Search for the cell housing the specified text and yield its [X, Y] center coordinate. 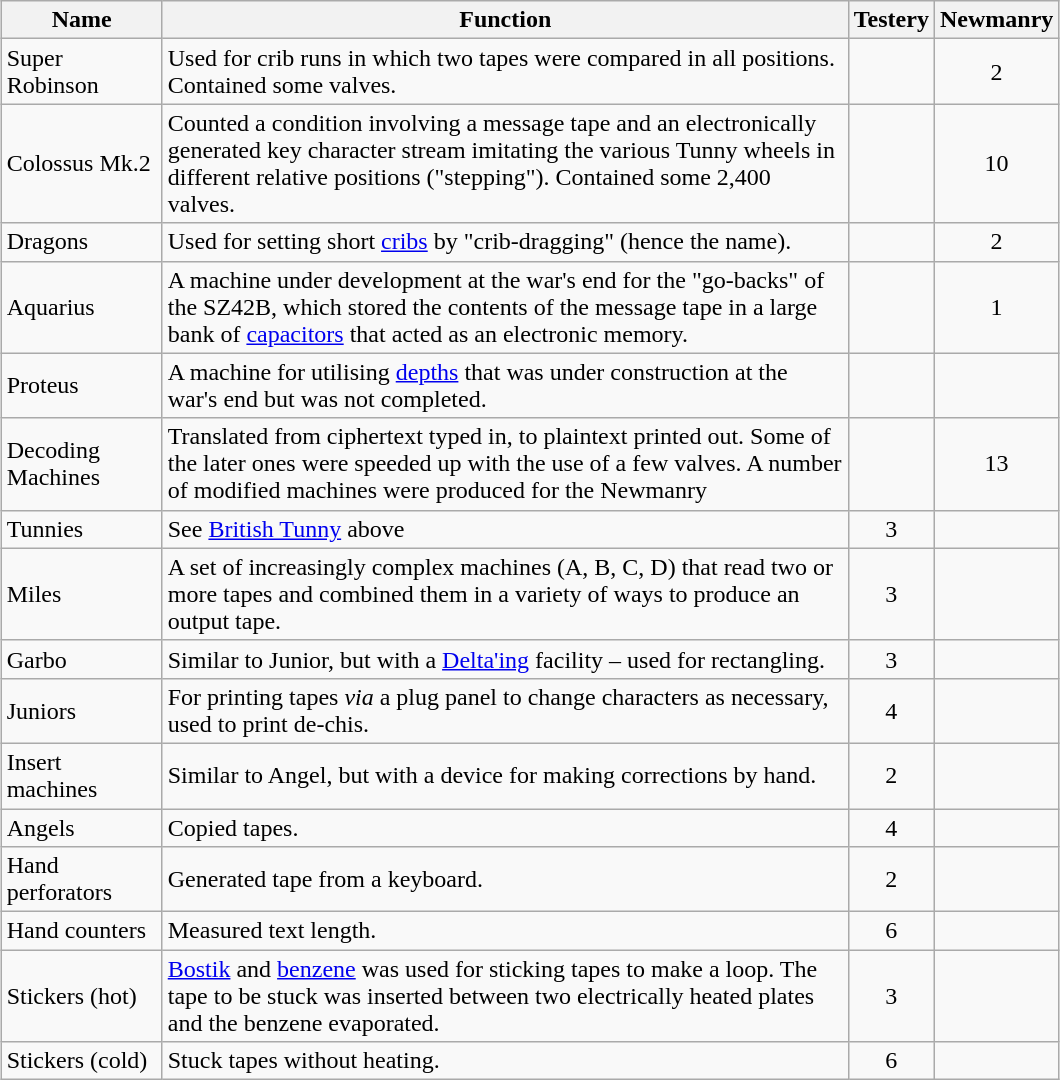
Angels [82, 827]
13 [996, 464]
Function [505, 20]
Used for setting short cribs by "crib-dragging" (hence the name). [505, 242]
Juniors [82, 710]
Insert machines [82, 776]
10 [996, 164]
Stickers (cold) [82, 1061]
1 [996, 307]
Garbo [82, 659]
Newmanry [996, 20]
Tunnies [82, 529]
Hand perforators [82, 880]
Hand counters [82, 931]
Generated tape from a keyboard. [505, 880]
Super Robinson [82, 72]
Name [82, 20]
Miles [82, 594]
A machine for utilising depths that was under construction at the war's end but was not completed. [505, 386]
Aquarius [82, 307]
Measured text length. [505, 931]
Proteus [82, 386]
For printing tapes via a plug panel to change characters as necessary, used to print de-chis. [505, 710]
Similar to Angel, but with a device for making corrections by hand. [505, 776]
Testery [891, 20]
See British Tunny above [505, 529]
Stuck tapes without heating. [505, 1061]
Decoding Machines [82, 464]
Used for crib runs in which two tapes were compared in all positions. Contained some valves. [505, 72]
Copied tapes. [505, 827]
Dragons [82, 242]
Similar to Junior, but with a Delta'ing facility – used for rectangling. [505, 659]
A set of increasingly complex machines (A, B, C, D) that read two or more tapes and combined them in a variety of ways to produce an output tape. [505, 594]
Colossus Mk.2 [82, 164]
Stickers (hot) [82, 996]
